Extract the [x, y] coordinate from the center of the cell holding the provided text.  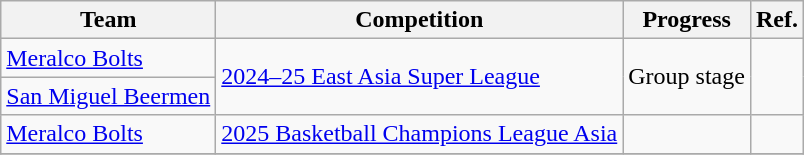
2025 Basketball Champions League Asia [420, 134]
Ref. [776, 20]
Group stage [687, 77]
2024–25 East Asia Super League [420, 77]
Competition [420, 20]
San Miguel Beermen [108, 96]
Progress [687, 20]
Team [108, 20]
